Output the (x, y) coordinate of the center of the cell containing the given text.  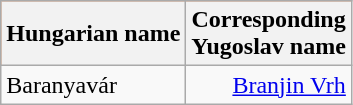
Baranyavár (94, 85)
Branjin Vrh (269, 85)
Hungarian name (94, 34)
CorrespondingYugoslav name (269, 34)
